Return [x, y] of the center of cell containing provided text 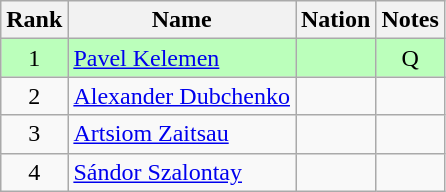
Notes [410, 20]
Name [182, 20]
Pavel Kelemen [182, 58]
Alexander Dubchenko [182, 96]
Sándor Szalontay [182, 172]
Rank [34, 20]
3 [34, 134]
Artsiom Zaitsau [182, 134]
1 [34, 58]
Q [410, 58]
2 [34, 96]
4 [34, 172]
Nation [336, 20]
